Determine the [x, y] coordinate at the center of the cell enclosing the given text.  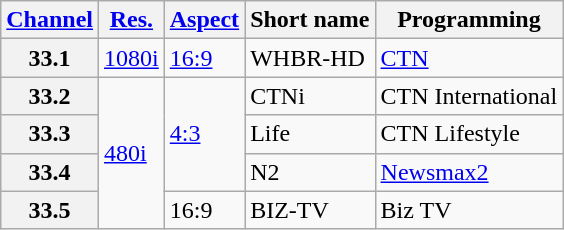
33.2 [50, 96]
Programming [469, 20]
Biz TV [469, 210]
CTN [469, 58]
Short name [310, 20]
CTN Lifestyle [469, 134]
Life [310, 134]
480i [132, 153]
4:3 [204, 134]
WHBR-HD [310, 58]
Channel [50, 20]
Res. [132, 20]
33.4 [50, 172]
CTN International [469, 96]
BIZ-TV [310, 210]
Newsmax2 [469, 172]
Aspect [204, 20]
CTNi [310, 96]
1080i [132, 58]
33.3 [50, 134]
N2 [310, 172]
33.1 [50, 58]
33.5 [50, 210]
